Detect which cell encompasses the target text, then output its [x, y] center coordinate. 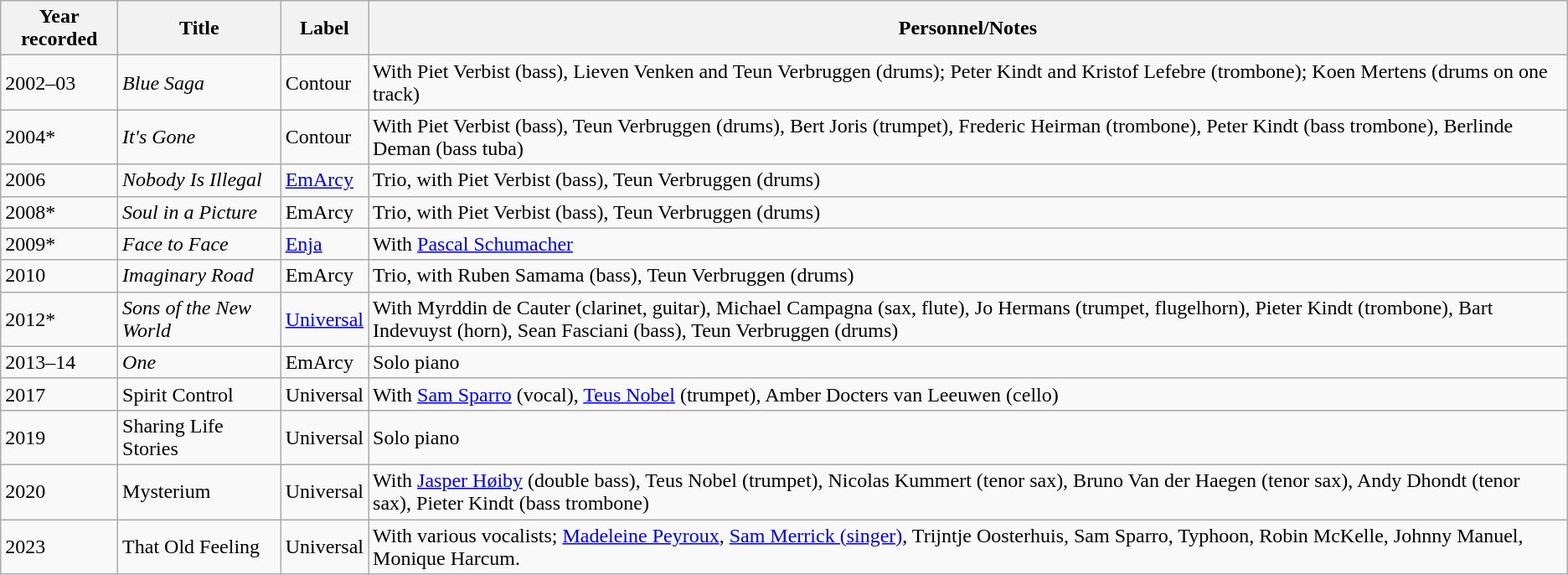
Enja [324, 244]
Sons of the New World [199, 319]
Spirit Control [199, 394]
With Piet Verbist (bass), Lieven Venken and Teun Verbruggen (drums); Peter Kindt and Kristof Lefebre (trombone); Koen Mertens (drums on one track) [968, 82]
2023 [59, 547]
With Pascal Schumacher [968, 244]
Nobody Is Illegal [199, 180]
2017 [59, 394]
Blue Saga [199, 82]
2010 [59, 276]
Face to Face [199, 244]
Title [199, 28]
Label [324, 28]
2004* [59, 137]
2012* [59, 319]
Sharing Life Stories [199, 438]
2009* [59, 244]
2013–14 [59, 362]
Soul in a Picture [199, 212]
That Old Feeling [199, 547]
One [199, 362]
With Sam Sparro (vocal), Teus Nobel (trumpet), Amber Docters van Leeuwen (cello) [968, 394]
Mysterium [199, 491]
2002–03 [59, 82]
2008* [59, 212]
2020 [59, 491]
Personnel/Notes [968, 28]
Year recorded [59, 28]
2019 [59, 438]
2006 [59, 180]
It's Gone [199, 137]
Imaginary Road [199, 276]
Trio, with Ruben Samama (bass), Teun Verbruggen (drums) [968, 276]
